Extract the (x, y) coordinate from the center of the cell holding the provided text.  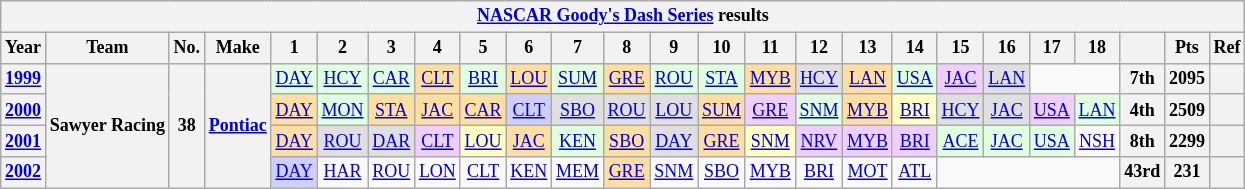
6 (529, 48)
MEM (578, 172)
13 (868, 48)
7th (1142, 78)
4th (1142, 110)
Pontiac (238, 126)
1999 (24, 78)
2299 (1188, 140)
Team (107, 48)
2509 (1188, 110)
LON (438, 172)
NASCAR Goody's Dash Series results (623, 16)
ATL (914, 172)
HAR (342, 172)
2000 (24, 110)
Pts (1188, 48)
DAR (392, 140)
ACE (960, 140)
2001 (24, 140)
Make (238, 48)
2 (342, 48)
231 (1188, 172)
2095 (1188, 78)
MON (342, 110)
8th (1142, 140)
5 (483, 48)
1 (294, 48)
10 (722, 48)
8 (626, 48)
2002 (24, 172)
38 (186, 126)
18 (1097, 48)
MOT (868, 172)
NRV (819, 140)
9 (674, 48)
17 (1052, 48)
15 (960, 48)
3 (392, 48)
Year (24, 48)
4 (438, 48)
12 (819, 48)
43rd (1142, 172)
11 (770, 48)
16 (1007, 48)
7 (578, 48)
No. (186, 48)
14 (914, 48)
NSH (1097, 140)
Ref (1227, 48)
Sawyer Racing (107, 126)
